Identify which cell holds the provided text, then report its (X, Y) central coordinate. 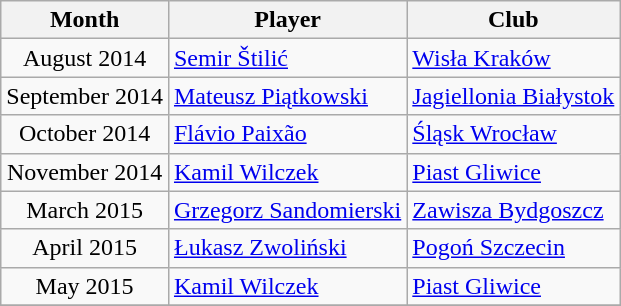
Flávio Paixão (287, 134)
May 2015 (85, 286)
March 2015 (85, 210)
Śląsk Wrocław (514, 134)
Pogoń Szczecin (514, 248)
Zawisza Bydgoszcz (514, 210)
November 2014 (85, 172)
Wisła Kraków (514, 58)
Player (287, 20)
Club (514, 20)
August 2014 (85, 58)
Grzegorz Sandomierski (287, 210)
Semir Štilić (287, 58)
Mateusz Piątkowski (287, 96)
Łukasz Zwoliński (287, 248)
April 2015 (85, 248)
October 2014 (85, 134)
Jagiellonia Białystok (514, 96)
Month (85, 20)
September 2014 (85, 96)
